Identify which cell holds the provided text, then report its [x, y] central coordinate. 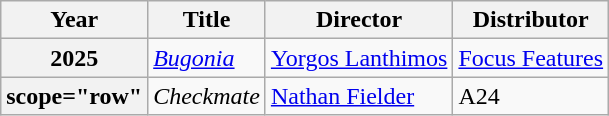
Nathan Fielder [359, 96]
Distributor [531, 20]
2025 [74, 58]
Bugonia [207, 58]
Director [359, 20]
Title [207, 20]
Checkmate [207, 96]
Yorgos Lanthimos [359, 58]
Focus Features [531, 58]
scope="row" [74, 96]
Year [74, 20]
A24 [531, 96]
